Return the [X, Y] coordinate for the center point of the cell that contains the specified text.  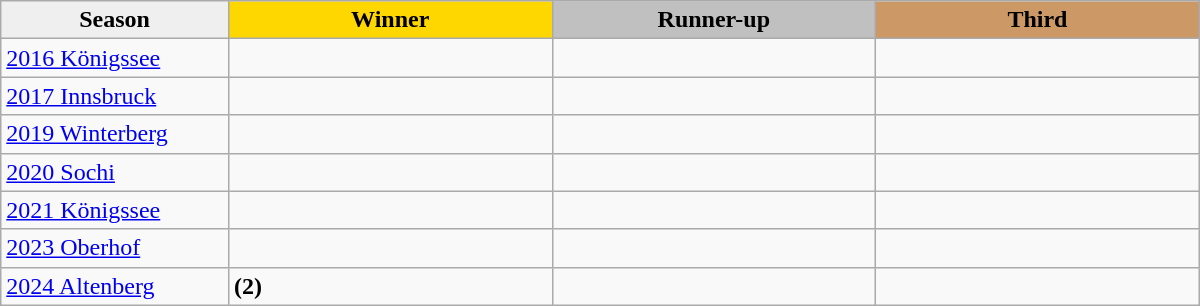
2023 Oberhof [115, 248]
2021 Königssee [115, 210]
Third [1038, 20]
2019 Winterberg [115, 134]
2016 Königssee [115, 58]
Winner [390, 20]
2020 Sochi [115, 172]
(2) [390, 286]
2024 Altenberg [115, 286]
Season [115, 20]
2017 Innsbruck [115, 96]
Runner-up [714, 20]
